Locate the cell with the specified text and output its (x, y) center coordinate. 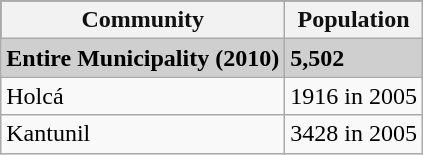
Entire Municipality (2010) (143, 58)
5,502 (354, 58)
1916 in 2005 (354, 96)
Holcá (143, 96)
3428 in 2005 (354, 134)
Population (354, 20)
Kantunil (143, 134)
Community (143, 20)
